Return the [X, Y] coordinate for the center point of the cell that contains the specified text.  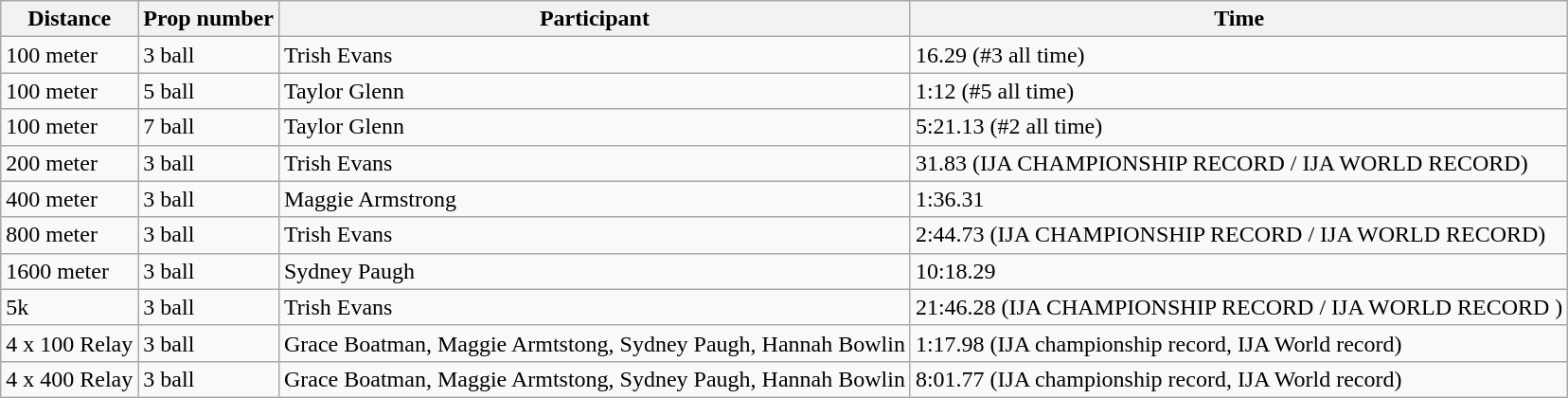
1:36.31 [1238, 199]
Maggie Armstrong [595, 199]
8:01.77 (IJA championship record, IJA World record) [1238, 379]
5k [70, 307]
21:46.28 (IJA CHAMPIONSHIP RECORD / IJA WORLD RECORD ) [1238, 307]
1600 meter [70, 271]
31.83 (IJA CHAMPIONSHIP RECORD / IJA WORLD RECORD) [1238, 163]
Time [1238, 19]
800 meter [70, 235]
Sydney Paugh [595, 271]
16.29 (#3 all time) [1238, 55]
4 x 100 Relay [70, 343]
Participant [595, 19]
1:12 (#5 all time) [1238, 91]
7 ball [208, 127]
200 meter [70, 163]
5 ball [208, 91]
400 meter [70, 199]
Prop number [208, 19]
4 x 400 Relay [70, 379]
2:44.73 (IJA CHAMPIONSHIP RECORD / IJA WORLD RECORD) [1238, 235]
1:17.98 (IJA championship record, IJA World record) [1238, 343]
10:18.29 [1238, 271]
Distance [70, 19]
5:21.13 (#2 all time) [1238, 127]
